Detect which cell encompasses the target text, then output its [X, Y] center coordinate. 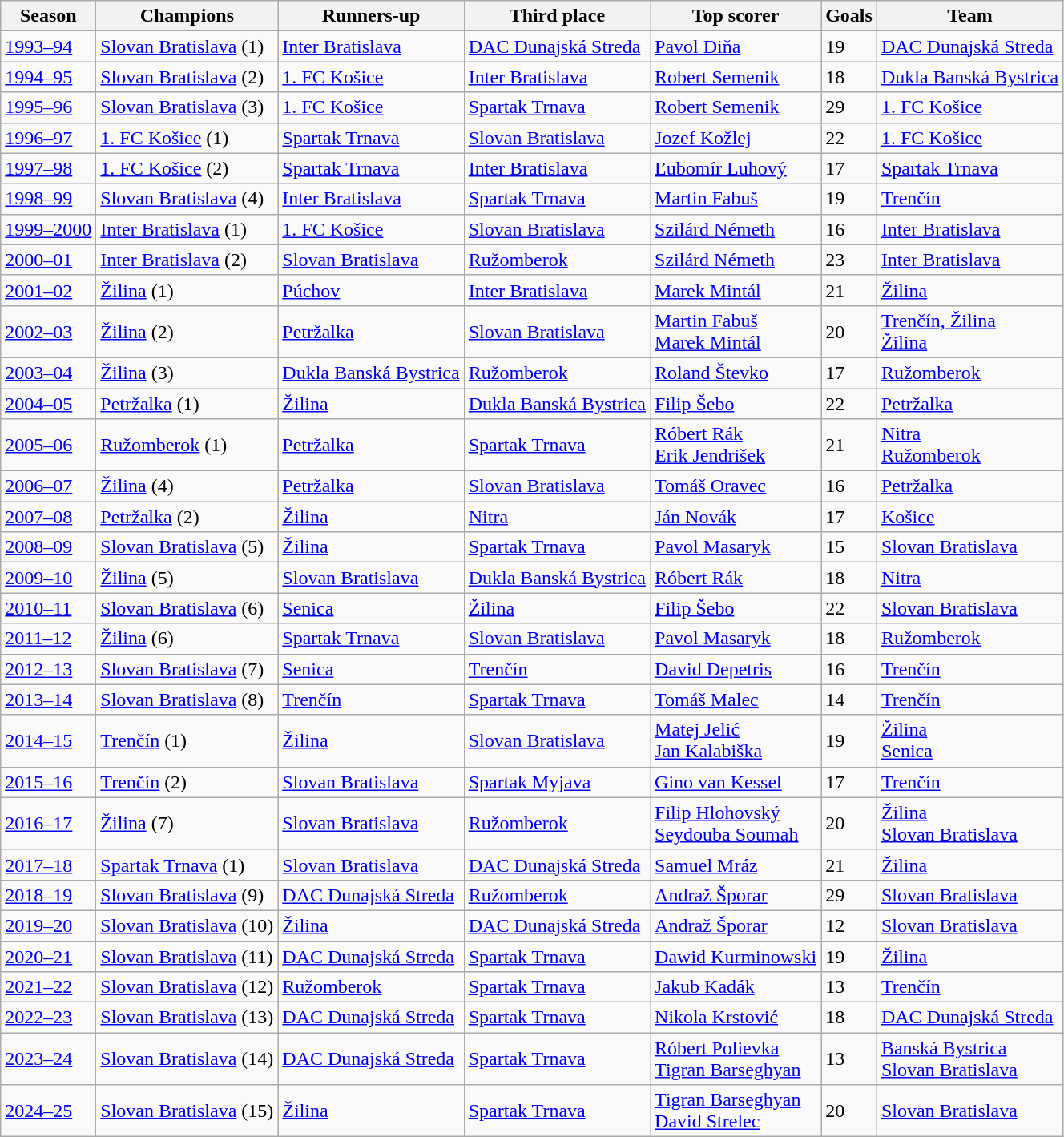
Goals [849, 16]
Slovan Bratislava (13) [187, 1018]
Slovan Bratislava (14) [187, 1059]
Spartak Trnava (1) [187, 865]
ŽilinaSlovan Bratislava [969, 824]
Dawid Kurminowski [736, 956]
Slovan Bratislava (9) [187, 895]
Trenčín, ŽilinaŽilina [969, 332]
Slovan Bratislava (2) [187, 77]
2020–21 [48, 956]
14 [849, 700]
Top scorer [736, 16]
Slovan Bratislava (11) [187, 956]
Žilina (6) [187, 639]
Slovan Bratislava (12) [187, 987]
Gino van Kessel [736, 782]
Ľubomír Luhový [736, 168]
1998–99 [48, 199]
Martin Fabuš Marek Mintál [736, 332]
Slovan Bratislava (1) [187, 46]
2012–13 [48, 669]
15 [849, 547]
2019–20 [48, 925]
Petržalka (1) [187, 403]
Trenčín (1) [187, 740]
2010–11 [48, 608]
ŽilinaSenica [969, 740]
Slovan Bratislava (7) [187, 669]
Team [969, 16]
1. FC Košice (2) [187, 168]
Inter Bratislava (1) [187, 229]
Žilina (2) [187, 332]
1999–2000 [48, 229]
Martin Fabuš [736, 199]
Roland Števko [736, 373]
Róbert Polievka Tigran Barseghyan [736, 1059]
Trenčín (2) [187, 782]
Petržalka (2) [187, 517]
Jozef Kožlej [736, 138]
2008–09 [48, 547]
Marek Mintál [736, 290]
Champions [187, 16]
Slovan Bratislava (10) [187, 925]
2004–05 [48, 403]
1993–94 [48, 46]
2013–14 [48, 700]
David Depetris [736, 669]
Filip Hlohovský Seydouba Soumah [736, 824]
Slovan Bratislava (5) [187, 547]
2017–18 [48, 865]
Tomáš Oravec [736, 486]
Tomáš Malec [736, 700]
2006–07 [48, 486]
NitraRužomberok [969, 446]
1995–96 [48, 107]
2007–08 [48, 517]
Slovan Bratislava (15) [187, 1111]
2000–01 [48, 260]
Púchov [371, 290]
2022–23 [48, 1018]
Róbert Rák [736, 578]
Matej Jelić Jan Kalabiška [736, 740]
2001–02 [48, 290]
12 [849, 925]
2021–22 [48, 987]
2016–17 [48, 824]
Samuel Mráz [736, 865]
Žilina (4) [187, 486]
2002–03 [48, 332]
2011–12 [48, 639]
2015–16 [48, 782]
2009–10 [48, 578]
Spartak Myjava [557, 782]
2018–19 [48, 895]
Runners-up [371, 16]
Slovan Bratislava (8) [187, 700]
Ján Novák [736, 517]
1997–98 [48, 168]
Inter Bratislava (2) [187, 260]
Slovan Bratislava (4) [187, 199]
Žilina (5) [187, 578]
Tigran Barseghyan David Strelec [736, 1111]
Žilina (1) [187, 290]
Pavol Diňa [736, 46]
1994–95 [48, 77]
2024–25 [48, 1111]
2003–04 [48, 373]
Slovan Bratislava (6) [187, 608]
23 [849, 260]
Košice [969, 517]
Jakub Kadák [736, 987]
Ružomberok (1) [187, 446]
2023–24 [48, 1059]
Season [48, 16]
Third place [557, 16]
Žilina (3) [187, 373]
1. FC Košice (1) [187, 138]
Žilina (7) [187, 824]
Nikola Krstović [736, 1018]
2014–15 [48, 740]
1996–97 [48, 138]
Banská BystricaSlovan Bratislava [969, 1059]
2005–06 [48, 446]
Slovan Bratislava (3) [187, 107]
Róbert Rák Erik Jendrišek [736, 446]
